Locate the cell with the specified text and output its (X, Y) center coordinate. 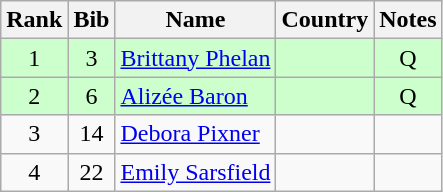
Alizée Baron (196, 96)
Name (196, 20)
14 (92, 134)
1 (34, 58)
22 (92, 172)
6 (92, 96)
Notes (408, 20)
Country (325, 20)
4 (34, 172)
Debora Pixner (196, 134)
Rank (34, 20)
2 (34, 96)
Brittany Phelan (196, 58)
Bib (92, 20)
Emily Sarsfield (196, 172)
